Locate the cell with the specified text and output its [X, Y] center coordinate. 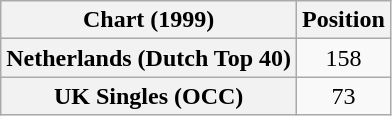
158 [344, 58]
73 [344, 96]
Position [344, 20]
Netherlands (Dutch Top 40) [149, 58]
UK Singles (OCC) [149, 96]
Chart (1999) [149, 20]
